Identify which cell holds the provided text, then report its (x, y) central coordinate. 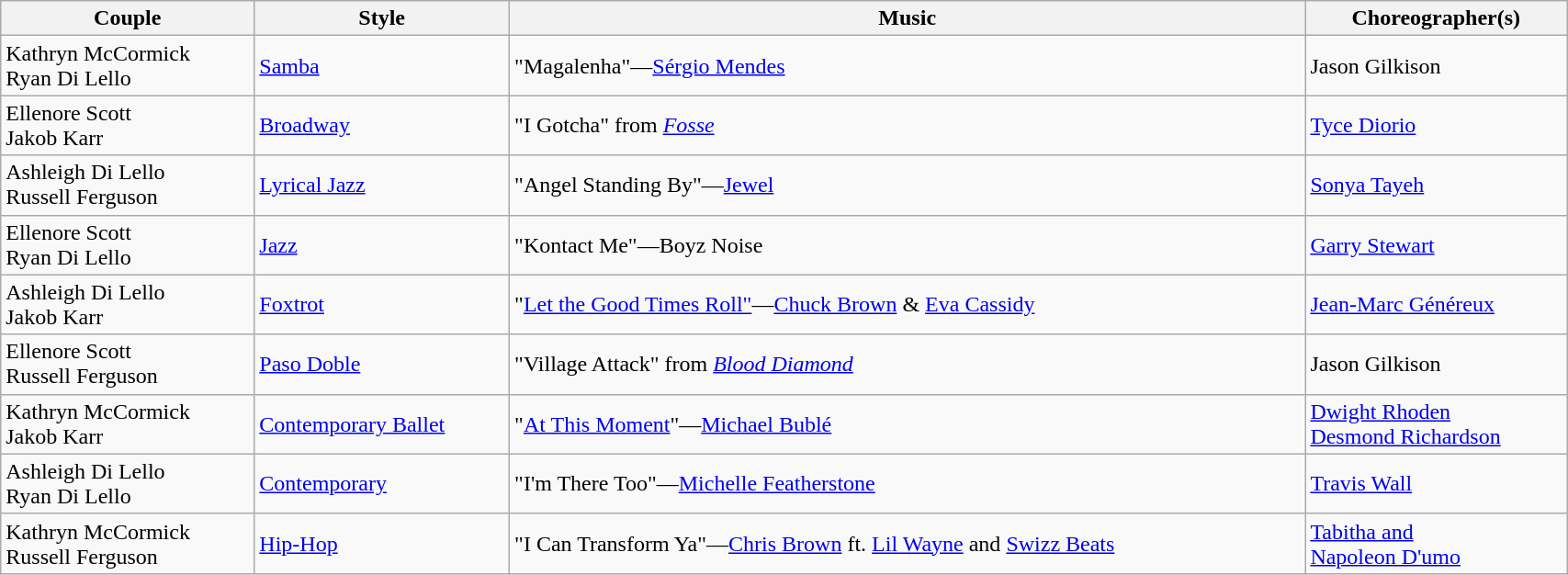
Lyrical Jazz (382, 186)
Kathryn McCormickRussell Ferguson (128, 544)
Contemporary Ballet (382, 424)
Tabitha andNapoleon D'umo (1437, 544)
Ellenore ScottRussell Ferguson (128, 364)
Kathryn McCormickRyan Di Lello (128, 66)
Style (382, 18)
Ellenore ScottJakob Karr (128, 125)
Contemporary (382, 483)
Garry Stewart (1437, 244)
Samba (382, 66)
Choreographer(s) (1437, 18)
Music (908, 18)
Sonya Tayeh (1437, 186)
"Kontact Me"—Boyz Noise (908, 244)
Foxtrot (382, 305)
Tyce Diorio (1437, 125)
"I'm There Too"—Michelle Featherstone (908, 483)
Ellenore ScottRyan Di Lello (128, 244)
"Let the Good Times Roll"—Chuck Brown & Eva Cassidy (908, 305)
Couple (128, 18)
"Village Attack" from Blood Diamond (908, 364)
Ashleigh Di LelloJakob Karr (128, 305)
"Magalenha"—Sérgio Mendes (908, 66)
Paso Doble (382, 364)
Kathryn McCormickJakob Karr (128, 424)
Travis Wall (1437, 483)
Jean-Marc Généreux (1437, 305)
Jazz (382, 244)
Broadway (382, 125)
Ashleigh Di LelloRyan Di Lello (128, 483)
Hip-Hop (382, 544)
Dwight RhodenDesmond Richardson (1437, 424)
Ashleigh Di LelloRussell Ferguson (128, 186)
"I Can Transform Ya"—Chris Brown ft. Lil Wayne and Swizz Beats (908, 544)
"At This Moment"—Michael Bublé (908, 424)
"I Gotcha" from Fosse (908, 125)
"Angel Standing By"—Jewel (908, 186)
